Locate the cell with the specified text and output its [X, Y] center coordinate. 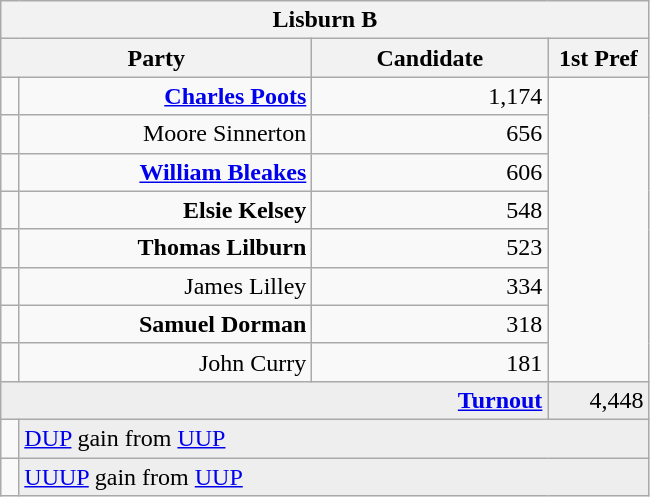
William Bleakes [166, 172]
334 [430, 286]
1st Pref [598, 58]
Samuel Dorman [166, 324]
Candidate [430, 58]
318 [430, 324]
523 [430, 248]
Lisburn B [325, 20]
Charles Poots [166, 96]
4,448 [598, 400]
181 [430, 362]
656 [430, 134]
Elsie Kelsey [166, 210]
548 [430, 210]
606 [430, 172]
John Curry [166, 362]
1,174 [430, 96]
Turnout [274, 400]
DUP gain from UUP [334, 438]
UUUP gain from UUP [334, 477]
Thomas Lilburn [166, 248]
Party [156, 58]
Moore Sinnerton [166, 134]
James Lilley [166, 286]
